Provide the [x, y] coordinate of the cell's center where the given text is located.  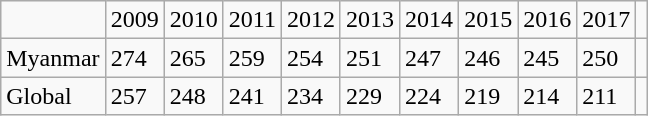
254 [310, 58]
2017 [606, 20]
247 [430, 58]
2014 [430, 20]
2013 [370, 20]
Global [53, 96]
257 [134, 96]
241 [252, 96]
274 [134, 58]
265 [194, 58]
250 [606, 58]
259 [252, 58]
2009 [134, 20]
2011 [252, 20]
234 [310, 96]
2010 [194, 20]
2016 [548, 20]
2015 [488, 20]
214 [548, 96]
Myanmar [53, 58]
224 [430, 96]
211 [606, 96]
219 [488, 96]
251 [370, 58]
246 [488, 58]
248 [194, 96]
229 [370, 96]
2012 [310, 20]
245 [548, 58]
